Determine the [X, Y] coordinate at the center of the cell enclosing the given text.  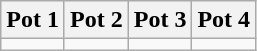
Pot 3 [160, 20]
Pot 4 [224, 20]
Pot 1 [33, 20]
Pot 2 [96, 20]
